For the text-containing cell, return its midpoint in (x, y) coordinate format. 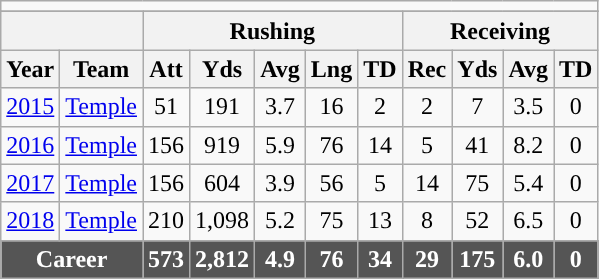
Att (166, 69)
56 (331, 183)
3.7 (280, 107)
Year (30, 69)
34 (380, 259)
1,098 (222, 221)
2017 (30, 183)
573 (166, 259)
175 (478, 259)
919 (222, 145)
191 (222, 107)
51 (166, 107)
2018 (30, 221)
13 (380, 221)
Receiving (500, 31)
5.2 (280, 221)
604 (222, 183)
3.5 (528, 107)
Career (72, 259)
4.9 (280, 259)
29 (427, 259)
8 (427, 221)
Team (102, 69)
2016 (30, 145)
7 (478, 107)
2015 (30, 107)
2,812 (222, 259)
52 (478, 221)
41 (478, 145)
16 (331, 107)
8.2 (528, 145)
5.9 (280, 145)
Rec (427, 69)
5.4 (528, 183)
Lng (331, 69)
210 (166, 221)
6.0 (528, 259)
3.9 (280, 183)
Rushing (272, 31)
6.5 (528, 221)
